Return (x, y) of the center of cell containing provided text 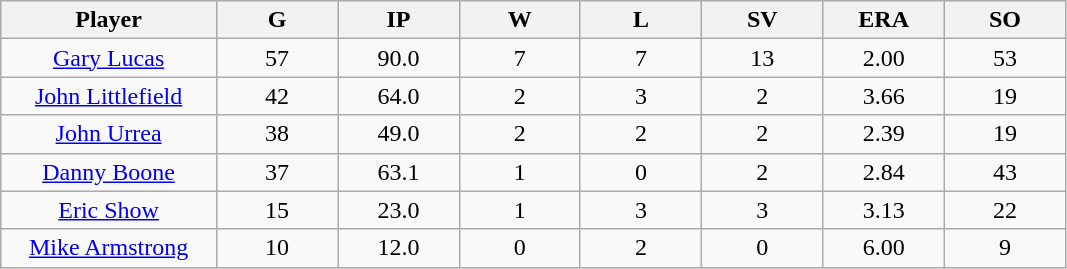
IP (398, 20)
Danny Boone (109, 172)
63.1 (398, 172)
Gary Lucas (109, 58)
3.13 (884, 210)
SV (762, 20)
Player (109, 20)
John Urrea (109, 134)
15 (276, 210)
2.00 (884, 58)
L (640, 20)
90.0 (398, 58)
10 (276, 248)
13 (762, 58)
6.00 (884, 248)
John Littlefield (109, 96)
3.66 (884, 96)
Mike Armstrong (109, 248)
W (520, 20)
53 (1004, 58)
9 (1004, 248)
23.0 (398, 210)
2.84 (884, 172)
38 (276, 134)
43 (1004, 172)
Eric Show (109, 210)
G (276, 20)
42 (276, 96)
22 (1004, 210)
ERA (884, 20)
SO (1004, 20)
49.0 (398, 134)
64.0 (398, 96)
37 (276, 172)
57 (276, 58)
12.0 (398, 248)
2.39 (884, 134)
